Determine the (X, Y) coordinate at the center of the cell enclosing the given text.  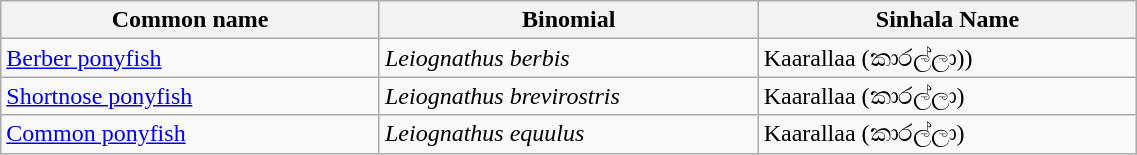
Berber ponyfish (190, 58)
Shortnose ponyfish (190, 96)
Sinhala Name (948, 20)
Common ponyfish (190, 134)
Common name (190, 20)
Binomial (568, 20)
Leiognathus equulus (568, 134)
Leiognathus brevirostris (568, 96)
Kaarallaa (කාරල්ලා)) (948, 58)
Leiognathus berbis (568, 58)
